For the text-containing cell, return its midpoint in [x, y] coordinate format. 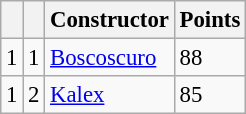
Boscoscuro [110, 58]
Points [210, 20]
2 [34, 95]
85 [210, 95]
Constructor [110, 20]
88 [210, 58]
Kalex [110, 95]
